Locate the cell with the specified text and output its [x, y] center coordinate. 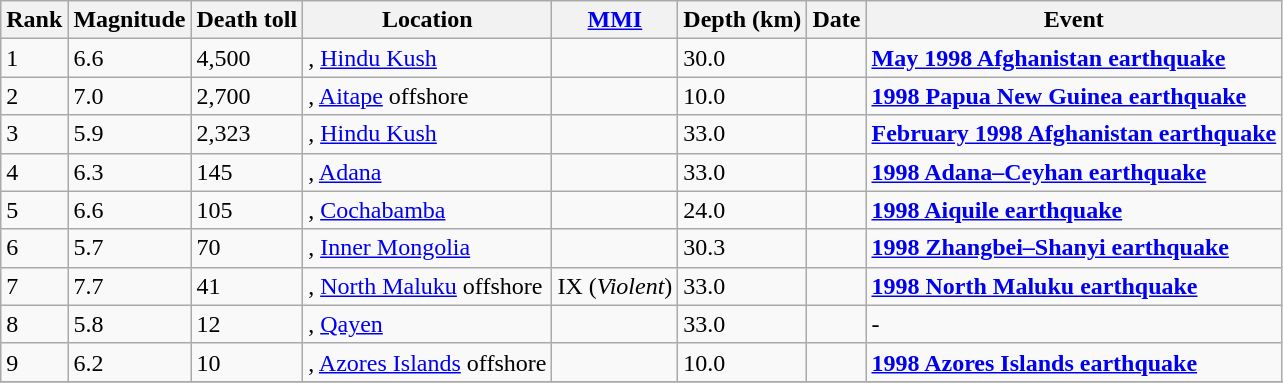
Magnitude [130, 20]
Death toll [247, 20]
24.0 [742, 210]
5.7 [130, 248]
30.0 [742, 58]
1 [34, 58]
8 [34, 324]
, Azores Islands offshore [428, 362]
, Adana [428, 172]
Location [428, 20]
Date [836, 20]
7 [34, 286]
, North Maluku offshore [428, 286]
Event [1074, 20]
4,500 [247, 58]
Rank [34, 20]
30.3 [742, 248]
5 [34, 210]
2 [34, 96]
12 [247, 324]
10 [247, 362]
2,700 [247, 96]
, Cochabamba [428, 210]
MMI [615, 20]
Depth (km) [742, 20]
6 [34, 248]
1998 North Maluku earthquake [1074, 286]
4 [34, 172]
7.7 [130, 286]
- [1074, 324]
70 [247, 248]
6.3 [130, 172]
1998 Papua New Guinea earthquake [1074, 96]
5.9 [130, 134]
41 [247, 286]
145 [247, 172]
, Qayen [428, 324]
6.2 [130, 362]
3 [34, 134]
9 [34, 362]
May 1998 Afghanistan earthquake [1074, 58]
1998 Adana–Ceyhan earthquake [1074, 172]
1998 Azores Islands earthquake [1074, 362]
2,323 [247, 134]
1998 Zhangbei–Shanyi earthquake [1074, 248]
7.0 [130, 96]
February 1998 Afghanistan earthquake [1074, 134]
IX (Violent) [615, 286]
, Aitape offshore [428, 96]
1998 Aiquile earthquake [1074, 210]
5.8 [130, 324]
, Inner Mongolia [428, 248]
105 [247, 210]
